Return the (x, y) coordinate for the center point of the cell that contains the specified text.  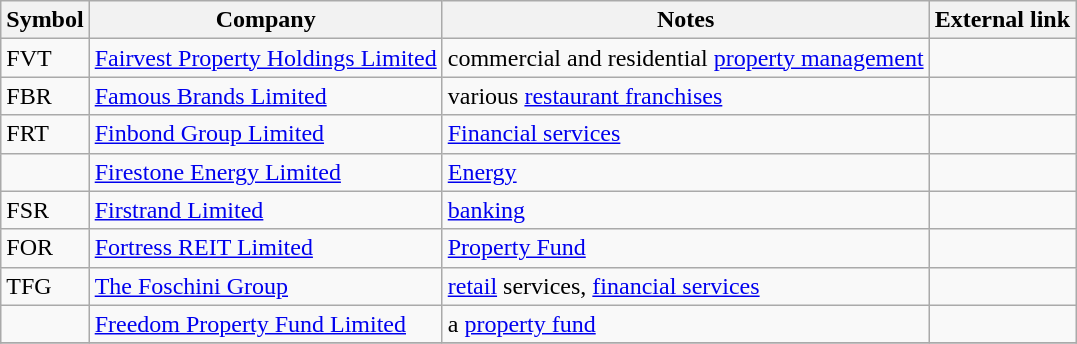
a property fund (686, 324)
commercial and residential property management (686, 58)
FOR (45, 248)
Property Fund (686, 248)
TFG (45, 286)
various restaurant franchises (686, 96)
Firstrand Limited (266, 210)
The Foschini Group (266, 286)
FVT (45, 58)
Financial services (686, 134)
External link (1002, 20)
Fortress REIT Limited (266, 248)
banking (686, 210)
Symbol (45, 20)
Firestone Energy Limited (266, 172)
FSR (45, 210)
Energy (686, 172)
Notes (686, 20)
Freedom Property Fund Limited (266, 324)
FRT (45, 134)
FBR (45, 96)
retail services, financial services (686, 286)
Company (266, 20)
Finbond Group Limited (266, 134)
Fairvest Property Holdings Limited (266, 58)
Famous Brands Limited (266, 96)
